Provide the [X, Y] coordinate of the cell's center where the given text is located.  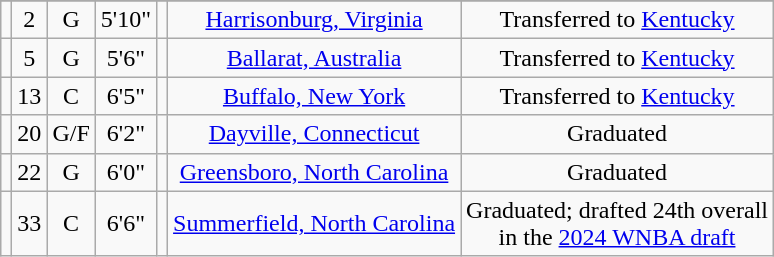
Harrisonburg, Virginia [314, 20]
Dayville, Connecticut [314, 134]
Graduated; drafted 24th overallin the 2024 WNBA draft [618, 224]
22 [30, 172]
33 [30, 224]
Ballarat, Australia [314, 58]
5'6" [126, 58]
2 [30, 20]
6'5" [126, 96]
6'6" [126, 224]
6'2" [126, 134]
5 [30, 58]
G/F [71, 134]
Buffalo, New York [314, 96]
Summerfield, North Carolina [314, 224]
5'10" [126, 20]
20 [30, 134]
Greensboro, North Carolina [314, 172]
13 [30, 96]
6'0" [126, 172]
